Extract the (x, y) coordinate from the center of the cell holding the provided text.  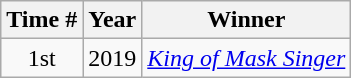
Winner (246, 20)
Time # (42, 20)
1st (42, 58)
2019 (112, 58)
King of Mask Singer (246, 58)
Year (112, 20)
